Detect which cell encompasses the target text, then output its [x, y] center coordinate. 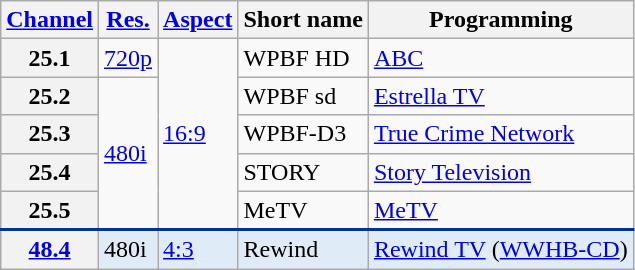
25.2 [50, 96]
ABC [500, 58]
25.3 [50, 134]
48.4 [50, 250]
Res. [128, 20]
Channel [50, 20]
Rewind [303, 250]
Aspect [198, 20]
Estrella TV [500, 96]
720p [128, 58]
WPBF-D3 [303, 134]
16:9 [198, 134]
WPBF HD [303, 58]
25.1 [50, 58]
25.4 [50, 172]
Rewind TV (WWHB-CD) [500, 250]
STORY [303, 172]
True Crime Network [500, 134]
4:3 [198, 250]
Story Television [500, 172]
Programming [500, 20]
WPBF sd [303, 96]
25.5 [50, 210]
Short name [303, 20]
